Provide the (X, Y) coordinate of the cell's center where the given text is located.  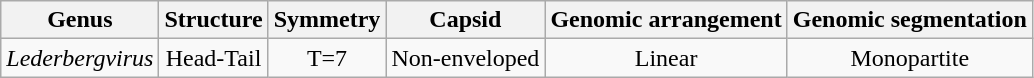
Capsid (466, 20)
Genomic segmentation (910, 20)
Linear (666, 58)
T=7 (327, 58)
Genus (80, 20)
Symmetry (327, 20)
Lederbergvirus (80, 58)
Monopartite (910, 58)
Genomic arrangement (666, 20)
Non-enveloped (466, 58)
Structure (214, 20)
Head-Tail (214, 58)
